Provide the (x, y) coordinate of the cell's center where the given text is located.  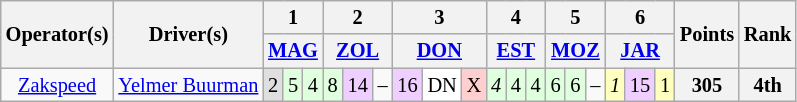
MAG (293, 51)
ZOL (358, 51)
MOZ (576, 51)
Operator(s) (58, 34)
8 (333, 85)
14 (358, 85)
EST (516, 51)
DON (440, 51)
16 (408, 85)
Yelmer Buurman (188, 85)
15 (640, 85)
305 (707, 85)
Points (707, 34)
Rank (768, 34)
3 (440, 17)
DN (442, 85)
JAR (640, 51)
X (474, 85)
Driver(s) (188, 34)
Zakspeed (58, 85)
4th (768, 85)
